From the cell containing the given text, extract its center point as [X, Y] coordinate. 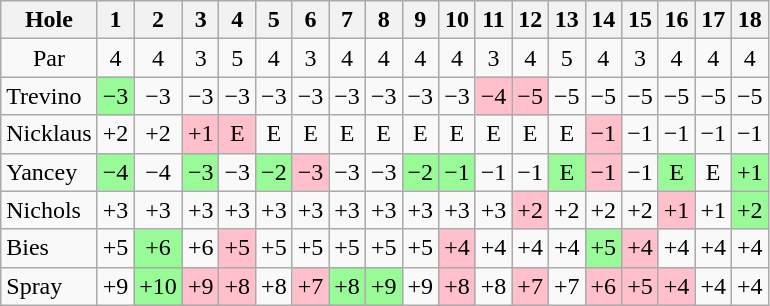
Trevino [49, 96]
+10 [158, 286]
Bies [49, 248]
Spray [49, 286]
2 [158, 20]
16 [676, 20]
18 [750, 20]
8 [384, 20]
10 [458, 20]
17 [714, 20]
9 [420, 20]
14 [604, 20]
13 [566, 20]
Yancey [49, 172]
11 [494, 20]
Par [49, 58]
7 [348, 20]
Nicklaus [49, 134]
Hole [49, 20]
6 [310, 20]
Nichols [49, 210]
15 [640, 20]
12 [530, 20]
1 [116, 20]
